Pinpoint the cell where the given text exists, returning its (x, y) midpoint coordinate. 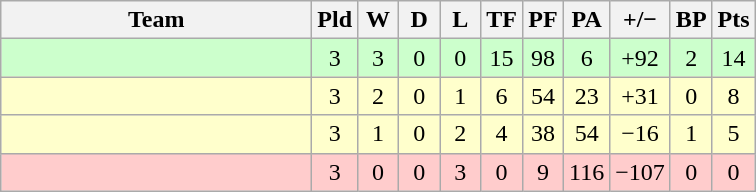
4 (502, 134)
Team (156, 20)
9 (542, 172)
14 (734, 58)
23 (587, 96)
116 (587, 172)
PA (587, 20)
Pts (734, 20)
W (378, 20)
−16 (640, 134)
+92 (640, 58)
38 (542, 134)
+/− (640, 20)
L (460, 20)
98 (542, 58)
TF (502, 20)
+31 (640, 96)
5 (734, 134)
PF (542, 20)
15 (502, 58)
BP (691, 20)
D (420, 20)
−107 (640, 172)
8 (734, 96)
Pld (335, 20)
